Find where the given text appears and provide that cell's center as (x, y) coordinate. 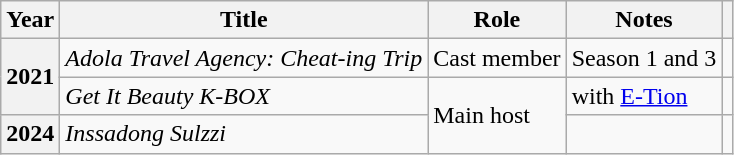
Inssadong Sulzzi (244, 134)
Season 1 and 3 (644, 58)
Title (244, 20)
Main host (497, 115)
Get It Beauty K-BOX (244, 96)
Cast member (497, 58)
Role (497, 20)
Notes (644, 20)
Adola Travel Agency: Cheat-ing Trip (244, 58)
2021 (30, 77)
Year (30, 20)
2024 (30, 134)
with E-Tion (644, 96)
